Search for the cell housing the specified text and yield its (X, Y) center coordinate. 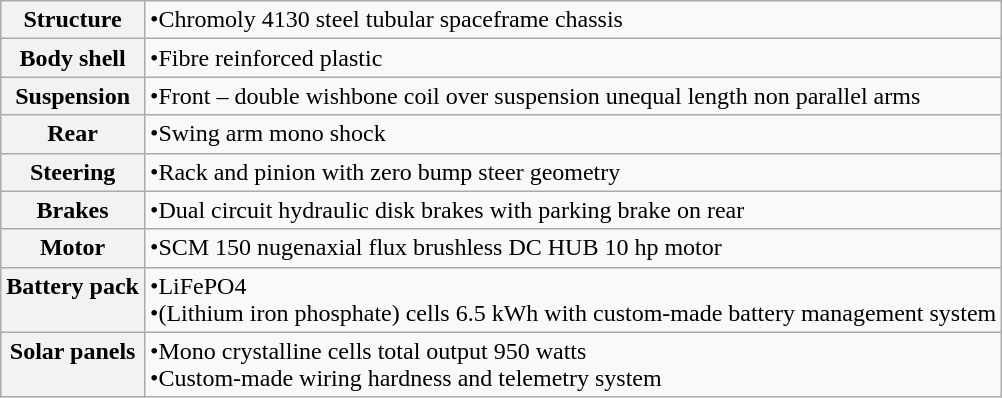
•Chromoly 4130 steel tubular spaceframe chassis (572, 20)
•Mono crystalline cells total output 950 watts•Custom-made wiring hardness and telemetry system (572, 364)
•Swing arm mono shock (572, 134)
Body shell (73, 58)
Structure (73, 20)
Brakes (73, 210)
Motor (73, 248)
•LiFePO4•(Lithium iron phosphate) cells 6.5 kWh with custom-made battery management system (572, 300)
•Fibre reinforced plastic (572, 58)
Rear (73, 134)
•Rack and pinion with zero bump steer geometry (572, 172)
•SCM 150 nugenaxial flux brushless DC HUB 10 hp motor (572, 248)
Steering (73, 172)
Solar panels (73, 364)
Battery pack (73, 300)
•Dual circuit hydraulic disk brakes with parking brake on rear (572, 210)
•Front – double wishbone coil over suspension unequal length non parallel arms (572, 96)
Suspension (73, 96)
